Return the (X, Y) coordinate for the center point of the cell that contains the specified text.  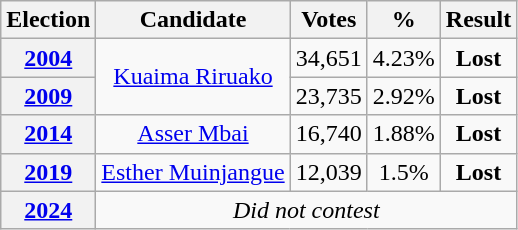
34,651 (328, 58)
Did not contest (306, 210)
2004 (48, 58)
Votes (328, 20)
23,735 (328, 96)
2019 (48, 172)
16,740 (328, 134)
2024 (48, 210)
Result (478, 20)
Asser Mbai (193, 134)
2009 (48, 96)
Esther Muinjangue (193, 172)
Election (48, 20)
Kuaima Riruako (193, 77)
1.5% (404, 172)
2014 (48, 134)
12,039 (328, 172)
1.88% (404, 134)
Candidate (193, 20)
% (404, 20)
2.92% (404, 96)
4.23% (404, 58)
